For the text-containing cell, return its midpoint in [x, y] coordinate format. 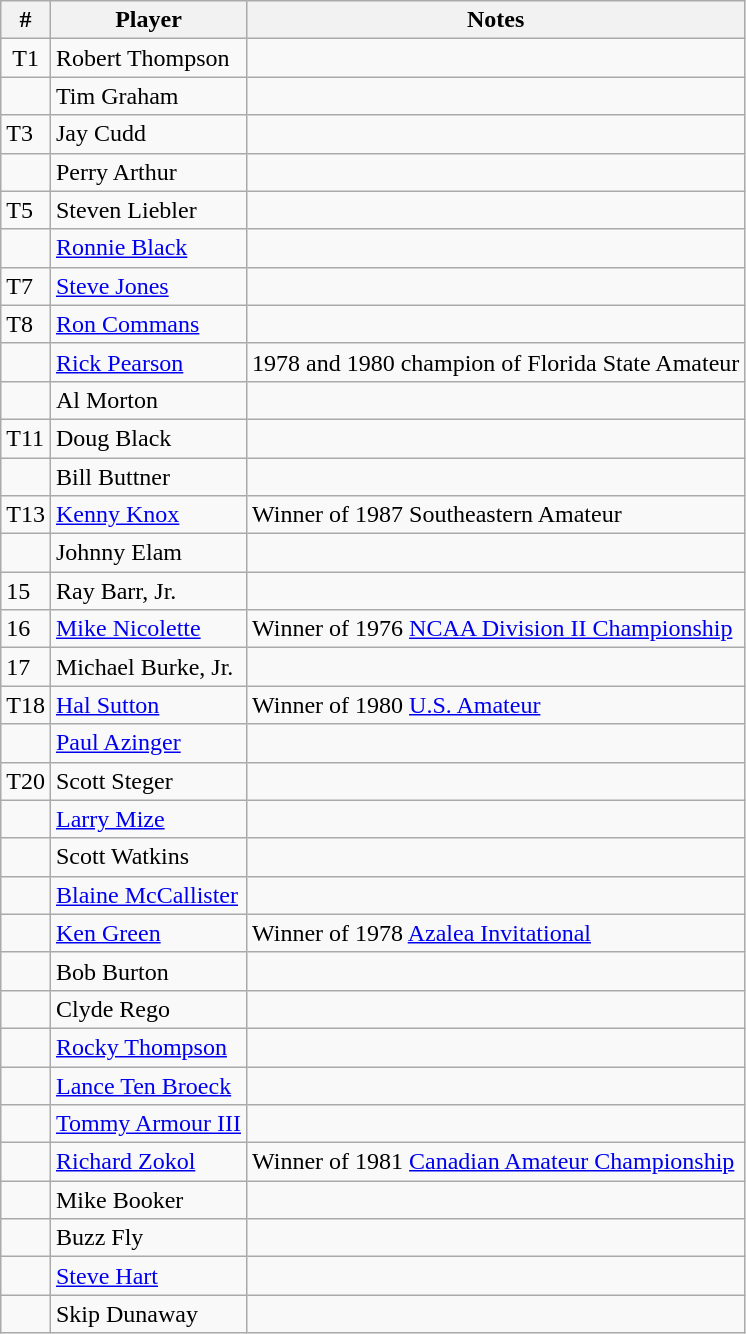
Bill Buttner [148, 477]
Paul Azinger [148, 743]
Al Morton [148, 400]
Richard Zokol [148, 1162]
Bob Burton [148, 971]
Ron Commans [148, 324]
1978 and 1980 champion of Florida State Amateur [496, 362]
Jay Cudd [148, 134]
Rick Pearson [148, 362]
T1 [26, 58]
Winner of 1980 U.S. Amateur [496, 705]
T18 [26, 705]
T11 [26, 438]
Perry Arthur [148, 172]
Scott Watkins [148, 857]
Blaine McCallister [148, 895]
Winner of 1978 Azalea Invitational [496, 933]
T13 [26, 515]
Doug Black [148, 438]
Johnny Elam [148, 553]
Steve Hart [148, 1276]
Ken Green [148, 933]
Tommy Armour III [148, 1124]
T7 [26, 286]
Winner of 1987 Southeastern Amateur [496, 515]
Ray Barr, Jr. [148, 591]
# [26, 20]
Robert Thompson [148, 58]
Tim Graham [148, 96]
Steve Jones [148, 286]
Michael Burke, Jr. [148, 667]
Lance Ten Broeck [148, 1085]
17 [26, 667]
Buzz Fly [148, 1238]
Scott Steger [148, 781]
Player [148, 20]
Steven Liebler [148, 210]
Kenny Knox [148, 515]
T3 [26, 134]
Winner of 1976 NCAA Division II Championship [496, 629]
Winner of 1981 Canadian Amateur Championship [496, 1162]
Notes [496, 20]
Hal Sutton [148, 705]
16 [26, 629]
Skip Dunaway [148, 1314]
15 [26, 591]
Ronnie Black [148, 248]
T8 [26, 324]
T5 [26, 210]
Clyde Rego [148, 1009]
Mike Booker [148, 1200]
T20 [26, 781]
Larry Mize [148, 819]
Mike Nicolette [148, 629]
Rocky Thompson [148, 1047]
